Extract the (x, y) coordinate from the center of the cell holding the provided text.  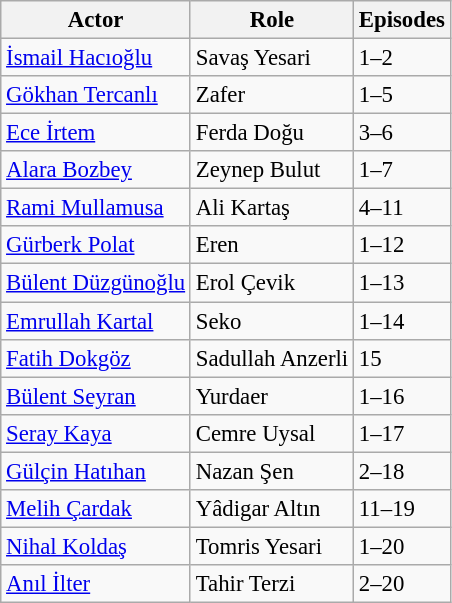
Gülçin Hatıhan (96, 471)
Erol Çevik (272, 283)
1–12 (402, 245)
Ece İrtem (96, 133)
Savaş Yesari (272, 58)
Zafer (272, 95)
Seray Kaya (96, 433)
Tahir Terzi (272, 584)
Episodes (402, 20)
Yâdigar Altın (272, 509)
Fatih Dokgöz (96, 358)
Sadullah Anzerli (272, 358)
2–18 (402, 471)
1–14 (402, 321)
Ferda Doğu (272, 133)
Eren (272, 245)
Nihal Koldaş (96, 546)
Tomris Yesari (272, 546)
1–16 (402, 396)
1–17 (402, 433)
15 (402, 358)
Alara Bozbey (96, 170)
Zeynep Bulut (272, 170)
1–20 (402, 546)
2–20 (402, 584)
Ali Kartaş (272, 208)
Emrullah Kartal (96, 321)
1–13 (402, 283)
Role (272, 20)
1–5 (402, 95)
Bülent Düzgünoğlu (96, 283)
4–11 (402, 208)
Bülent Seyran (96, 396)
Rami Mullamusa (96, 208)
Gürberk Polat (96, 245)
Actor (96, 20)
Nazan Şen (272, 471)
11–19 (402, 509)
3–6 (402, 133)
1–7 (402, 170)
Seko (272, 321)
Yurdaer (272, 396)
Anıl İlter (96, 584)
İsmail Hacıoğlu (96, 58)
Melih Çardak (96, 509)
1–2 (402, 58)
Cemre Uysal (272, 433)
Gökhan Tercanlı (96, 95)
